Determine the (x, y) coordinate at the center of the cell enclosing the given text.  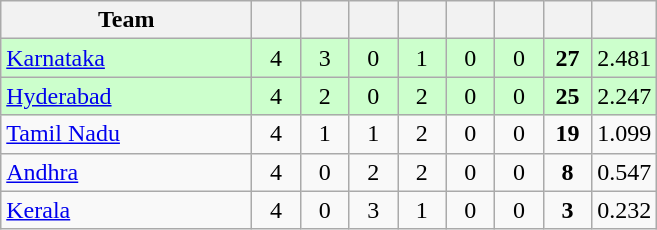
0.547 (624, 172)
8 (568, 172)
25 (568, 96)
19 (568, 134)
2.247 (624, 96)
Team (126, 20)
Kerala (126, 210)
2.481 (624, 58)
Tamil Nadu (126, 134)
Hyderabad (126, 96)
0.232 (624, 210)
1.099 (624, 134)
27 (568, 58)
Karnataka (126, 58)
Andhra (126, 172)
